For the text-containing cell, return its midpoint in [x, y] coordinate format. 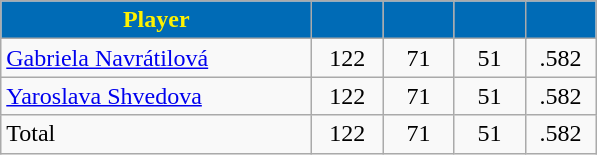
Total [156, 134]
Yaroslava Shvedova [156, 96]
Gabriela Navrátilová [156, 58]
Player [156, 20]
